Locate the cell with the specified text and output its (x, y) center coordinate. 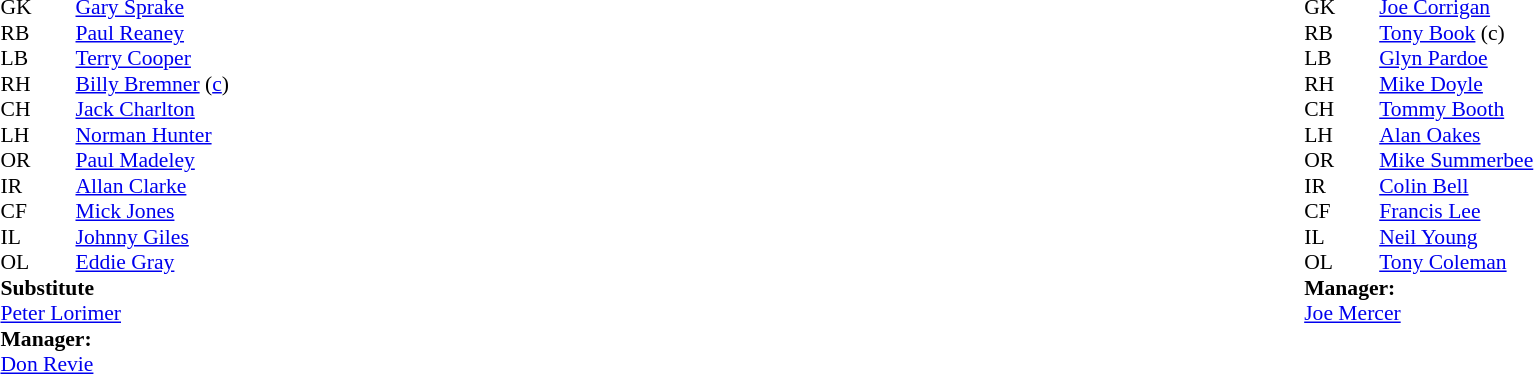
Paul Reaney (152, 33)
Johnny Giles (152, 237)
Tommy Booth (1456, 109)
Tony Book (c) (1456, 33)
Neil Young (1456, 237)
Joe Mercer (1418, 313)
Mike Summerbee (1456, 161)
Terry Cooper (152, 59)
Billy Bremner (c) (152, 84)
Mike Doyle (1456, 84)
Jack Charlton (152, 109)
Francis Lee (1456, 211)
Substitute (114, 288)
Peter Lorimer (114, 313)
Colin Bell (1456, 186)
Tony Coleman (1456, 263)
Eddie Gray (152, 263)
Paul Madeley (152, 161)
Alan Oakes (1456, 135)
Mick Jones (152, 211)
Glyn Pardoe (1456, 59)
Norman Hunter (152, 135)
Allan Clarke (152, 186)
